Detect which cell encompasses the target text, then output its [X, Y] center coordinate. 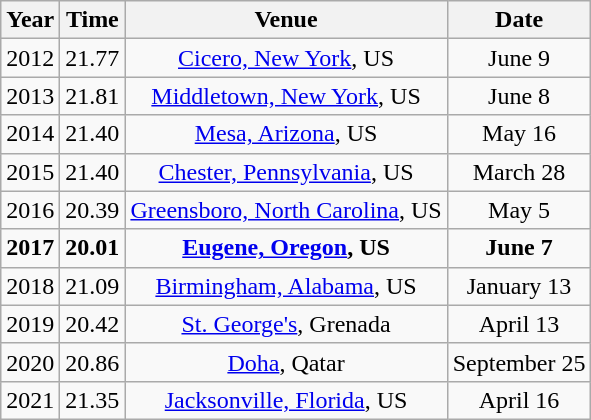
20.01 [92, 248]
2015 [30, 172]
20.42 [92, 324]
Mesa, Arizona, US [286, 134]
20.86 [92, 362]
April 16 [519, 400]
2016 [30, 210]
2019 [30, 324]
Chester, Pennsylvania, US [286, 172]
September 25 [519, 362]
2013 [30, 96]
Greensboro, North Carolina, US [286, 210]
21.81 [92, 96]
2012 [30, 58]
Jacksonville, Florida, US [286, 400]
April 13 [519, 324]
21.35 [92, 400]
Venue [286, 20]
Birmingham, Alabama, US [286, 286]
Middletown, New York, US [286, 96]
March 28 [519, 172]
2020 [30, 362]
June 8 [519, 96]
2014 [30, 134]
January 13 [519, 286]
Year [30, 20]
Date [519, 20]
21.77 [92, 58]
2017 [30, 248]
2018 [30, 286]
20.39 [92, 210]
June 9 [519, 58]
Eugene, Oregon, US [286, 248]
21.09 [92, 286]
June 7 [519, 248]
St. George's, Grenada [286, 324]
Cicero, New York, US [286, 58]
2021 [30, 400]
May 16 [519, 134]
Doha, Qatar [286, 362]
Time [92, 20]
May 5 [519, 210]
